For the text-containing cell, return its midpoint in (X, Y) coordinate format. 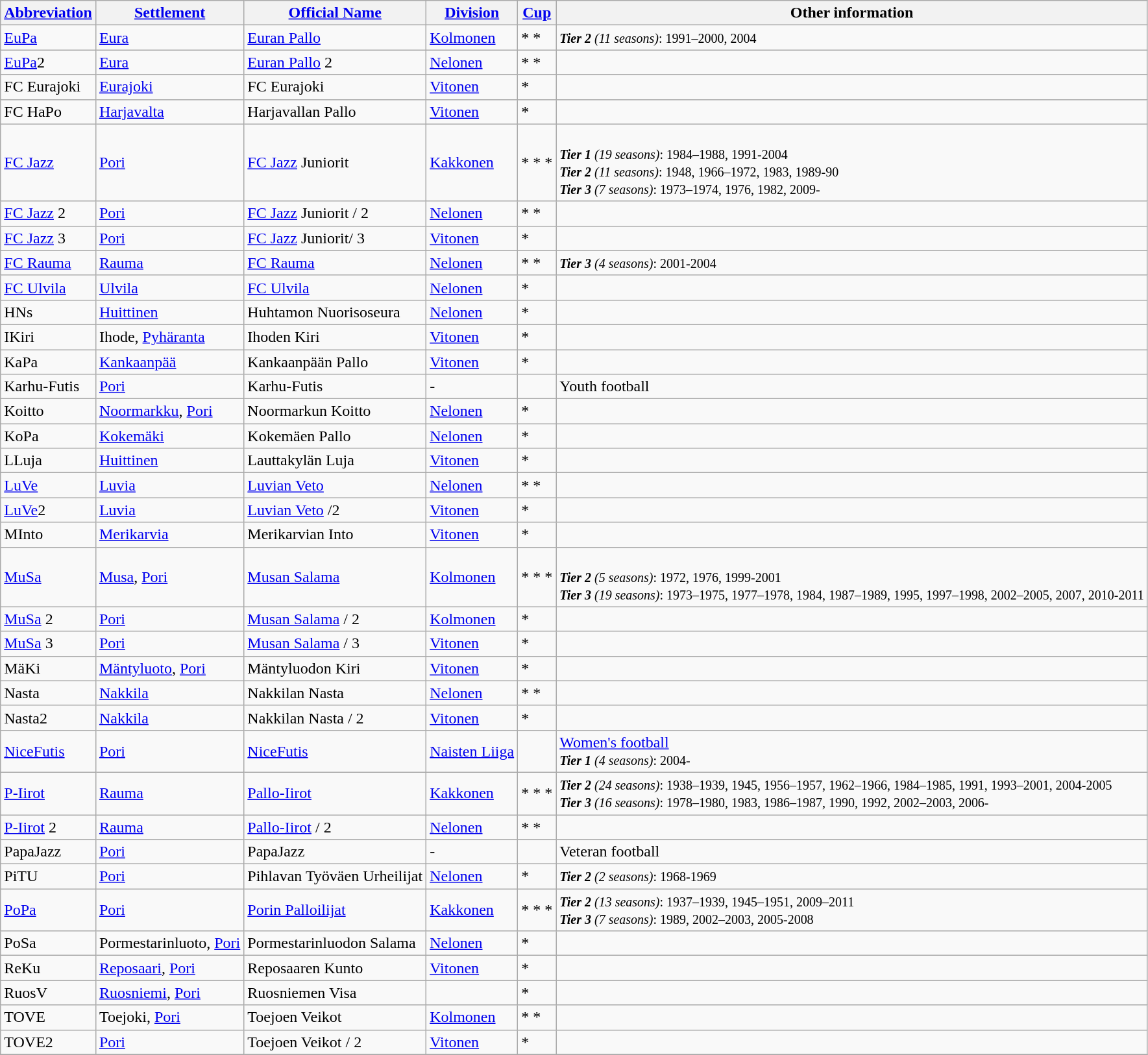
RuosV (48, 993)
LuVe (48, 485)
FC Jazz (48, 162)
Ihode, Pyhäranta (169, 337)
MInto (48, 535)
Other information (851, 13)
FC Jazz 2 (48, 213)
Koitto (48, 411)
FC Jazz Juniorit / 2 (335, 213)
MuSa 2 (48, 619)
Harjavallan Pallo (335, 112)
Naisten Liiga (472, 751)
FC Jazz Juniorit/ 3 (335, 238)
P-Iirot (48, 793)
Lauttakylän Luja (335, 461)
Pormestarinluodon Salama (335, 943)
PoPa (48, 910)
Official Name (335, 13)
Ruosniemi, Pori (169, 993)
MuSa 3 (48, 644)
Merikarvia (169, 535)
Women's football Tier 1 (4 seasons): 2004- (851, 751)
Nakkilan Nasta (335, 693)
Harjavalta (169, 112)
Mäntyluoto, Pori (169, 668)
Ulvila (169, 287)
Musan Salama / 3 (335, 644)
Tier 3 (4 seasons): 2001-2004 (851, 263)
Abbreviation (48, 13)
Nasta (48, 693)
TOVE (48, 1017)
Cup (537, 13)
Porin Palloilijat (335, 910)
Merikarvian Into (335, 535)
Euran Pallo (335, 38)
Toejoen Veikot / 2 (335, 1042)
EuPa (48, 38)
Noormarkku, Pori (169, 411)
Tier 2 (13 seasons): 1937–1939, 1945–1951, 2009–2011 Tier 3 (7 seasons): 1989, 2002–2003, 2005-2008 (851, 910)
PiTU (48, 877)
Kokemäen Pallo (335, 436)
Kankaanpään Pallo (335, 361)
Tier 2 (11 seasons): 1991–2000, 2004 (851, 38)
Musan Salama / 2 (335, 619)
Division (472, 13)
Reposaaren Kunto (335, 968)
MuSa (48, 577)
FC HaPo (48, 112)
PoSa (48, 943)
Pihlavan Työväen Urheilijat (335, 877)
Euran Pallo 2 (335, 62)
FC Jazz 3 (48, 238)
P-Iirot 2 (48, 827)
Ruosniemen Visa (335, 993)
Reposaari, Pori (169, 968)
Settlement (169, 13)
ReKu (48, 968)
Nasta2 (48, 718)
HNs (48, 312)
Ihoden Kiri (335, 337)
Musan Salama (335, 577)
KoPa (48, 436)
MäKi (48, 668)
KaPa (48, 361)
LuVe2 (48, 510)
Tier 2 (5 seasons): 1972, 1976, 1999-2001 Tier 3 (19 seasons): 1973–1975, 1977–1978, 1984, 1987–1989, 1995, 1997–1998, 2002–2005, 2007, 2010-2011 (851, 577)
Nakkilan Nasta / 2 (335, 718)
Luvian Veto (335, 485)
Tier 1 (19 seasons): 1984–1988, 1991-2004 Tier 2 (11 seasons): 1948, 1966–1972, 1983, 1989-90 Tier 3 (7 seasons): 1973–1974, 1976, 1982, 2009- (851, 162)
Tier 2 (2 seasons): 1968-1969 (851, 877)
Eurajoki (169, 87)
Toejoki, Pori (169, 1017)
Huhtamon Nuorisoseura (335, 312)
Pormestarinluoto, Pori (169, 943)
Mäntyluodon Kiri (335, 668)
Noormarkun Koitto (335, 411)
FC Jazz Juniorit (335, 162)
Pallo-Iirot (335, 793)
Kankaanpää (169, 361)
Kokemäki (169, 436)
IKiri (48, 337)
TOVE2 (48, 1042)
Veteran football (851, 852)
EuPa2 (48, 62)
Luvian Veto /2 (335, 510)
Musa, Pori (169, 577)
LLuja (48, 461)
Pallo-Iirot / 2 (335, 827)
Toejoen Veikot (335, 1017)
Youth football (851, 387)
